Scan for the cell matching the given text and deliver its (x, y) coordinate at center. 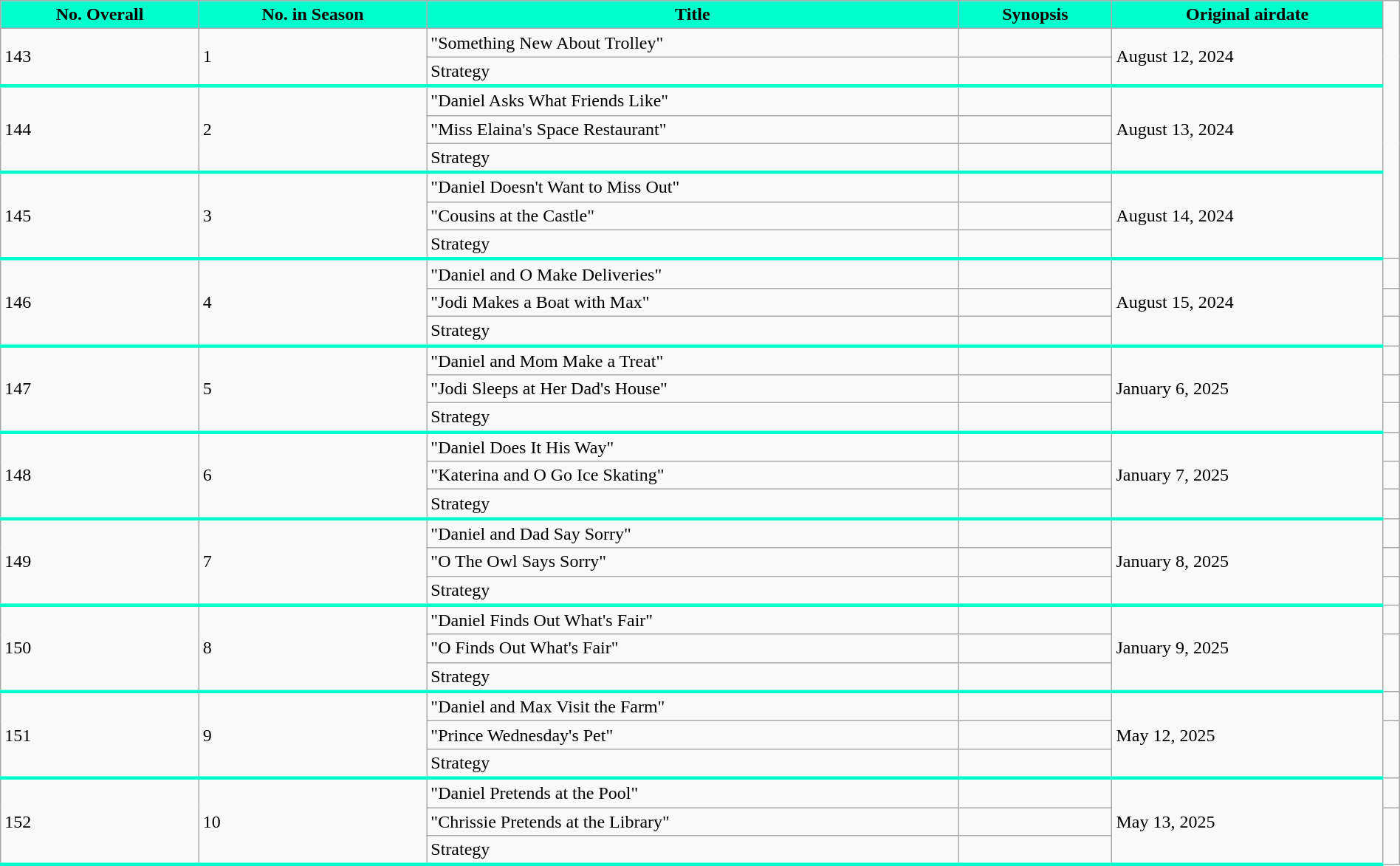
7 (313, 561)
Synopsis (1035, 15)
"Jodi Makes a Boat with Max" (693, 302)
"Cousins at the Castle" (693, 216)
"Daniel Finds Out What's Fair" (693, 620)
145 (100, 216)
"Daniel Pretends at the Pool" (693, 793)
No. Overall (100, 15)
2 (313, 128)
1 (313, 58)
"Jodi Sleeps at Her Dad's House" (693, 389)
January 9, 2025 (1247, 648)
"Chrissie Pretends at the Library" (693, 822)
August 14, 2024 (1247, 216)
"Katerina and O Go Ice Skating" (693, 475)
"Prince Wednesday's Pet" (693, 735)
144 (100, 128)
"Daniel and O Make Deliveries" (693, 274)
"Something New About Trolley" (693, 43)
August 12, 2024 (1247, 58)
3 (313, 216)
"Daniel and Dad Say Sorry" (693, 533)
January 8, 2025 (1247, 561)
"Miss Elaina's Space Restaurant" (693, 129)
"Daniel Asks What Friends Like" (693, 100)
January 7, 2025 (1247, 475)
No. in Season (313, 15)
8 (313, 648)
152 (100, 821)
148 (100, 475)
Title (693, 15)
Original airdate (1247, 15)
5 (313, 388)
151 (100, 735)
9 (313, 735)
149 (100, 561)
"O Finds Out What's Fair" (693, 648)
May 13, 2025 (1247, 821)
146 (100, 303)
147 (100, 388)
May 12, 2025 (1247, 735)
"Daniel and Mom Make a Treat" (693, 360)
August 13, 2024 (1247, 128)
10 (313, 821)
4 (313, 303)
143 (100, 58)
August 15, 2024 (1247, 303)
150 (100, 648)
"Daniel Does It His Way" (693, 447)
"O The Owl Says Sorry" (693, 562)
January 6, 2025 (1247, 388)
"Daniel Doesn't Want to Miss Out" (693, 188)
6 (313, 475)
"Daniel and Max Visit the Farm" (693, 707)
